Search for the cell housing the specified text and yield its [X, Y] center coordinate. 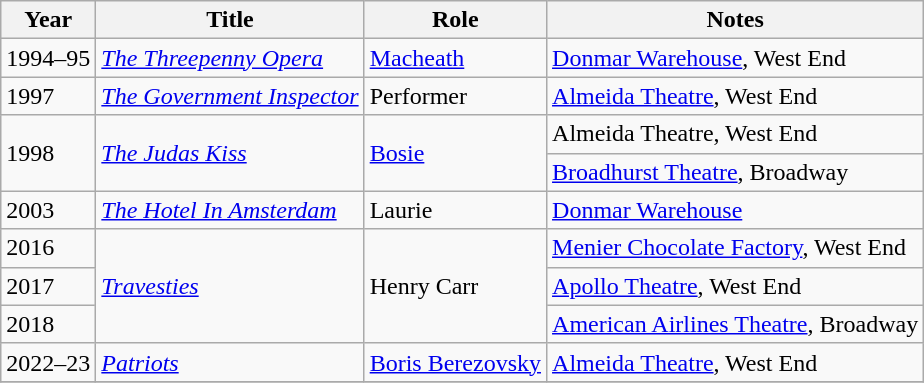
Donmar Warehouse, West End [736, 58]
Macheath [455, 58]
The Hotel In Amsterdam [230, 210]
Notes [736, 20]
2022–23 [48, 362]
The Government Inspector [230, 96]
2017 [48, 286]
Patriots [230, 362]
Role [455, 20]
2018 [48, 324]
1997 [48, 96]
The Threepenny Opera [230, 58]
Year [48, 20]
Donmar Warehouse [736, 210]
Boris Berezovsky [455, 362]
Travesties [230, 286]
Apollo Theatre, West End [736, 286]
Performer [455, 96]
2016 [48, 248]
Bosie [455, 153]
1994–95 [48, 58]
1998 [48, 153]
2003 [48, 210]
Henry Carr [455, 286]
Title [230, 20]
Laurie [455, 210]
Menier Chocolate Factory, West End [736, 248]
Broadhurst Theatre, Broadway [736, 172]
American Airlines Theatre, Broadway [736, 324]
The Judas Kiss [230, 153]
